Return (x, y) of the center of cell containing provided text 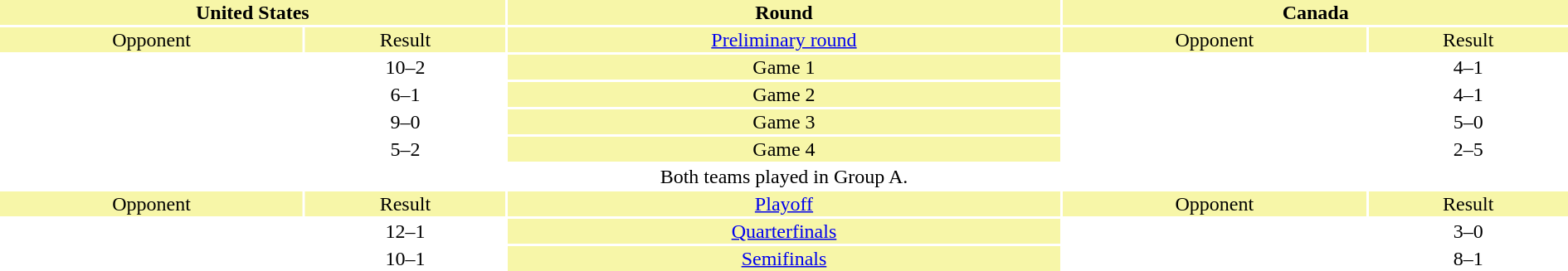
Game 4 (785, 149)
Playoff (785, 204)
Game 2 (785, 94)
Preliminary round (785, 40)
Both teams played in Group A. (784, 177)
5–2 (405, 149)
5–0 (1468, 122)
2–5 (1468, 149)
12–1 (405, 231)
Semifinals (785, 259)
Game 3 (785, 122)
9–0 (405, 122)
3–0 (1468, 231)
6–1 (405, 94)
10–1 (405, 259)
Canada (1316, 12)
Quarterfinals (785, 231)
United States (252, 12)
10–2 (405, 67)
Game 1 (785, 67)
8–1 (1468, 259)
Round (785, 12)
